Search for the cell housing the specified text and yield its (X, Y) center coordinate. 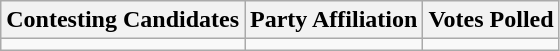
Contesting Candidates (123, 20)
Party Affiliation (334, 20)
Votes Polled (491, 20)
